For the text-containing cell, return its midpoint in [X, Y] coordinate format. 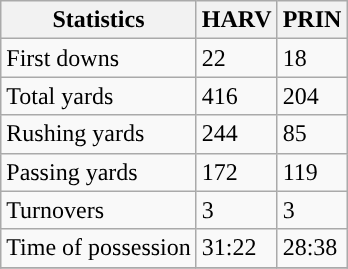
First downs [99, 58]
31:22 [236, 248]
416 [236, 96]
Statistics [99, 20]
Turnovers [99, 210]
119 [312, 172]
22 [236, 58]
204 [312, 96]
PRIN [312, 20]
Rushing yards [99, 134]
172 [236, 172]
28:38 [312, 248]
18 [312, 58]
85 [312, 134]
HARV [236, 20]
Time of possession [99, 248]
244 [236, 134]
Passing yards [99, 172]
Total yards [99, 96]
